Return the [X, Y] coordinate for the center point of the cell that contains the specified text.  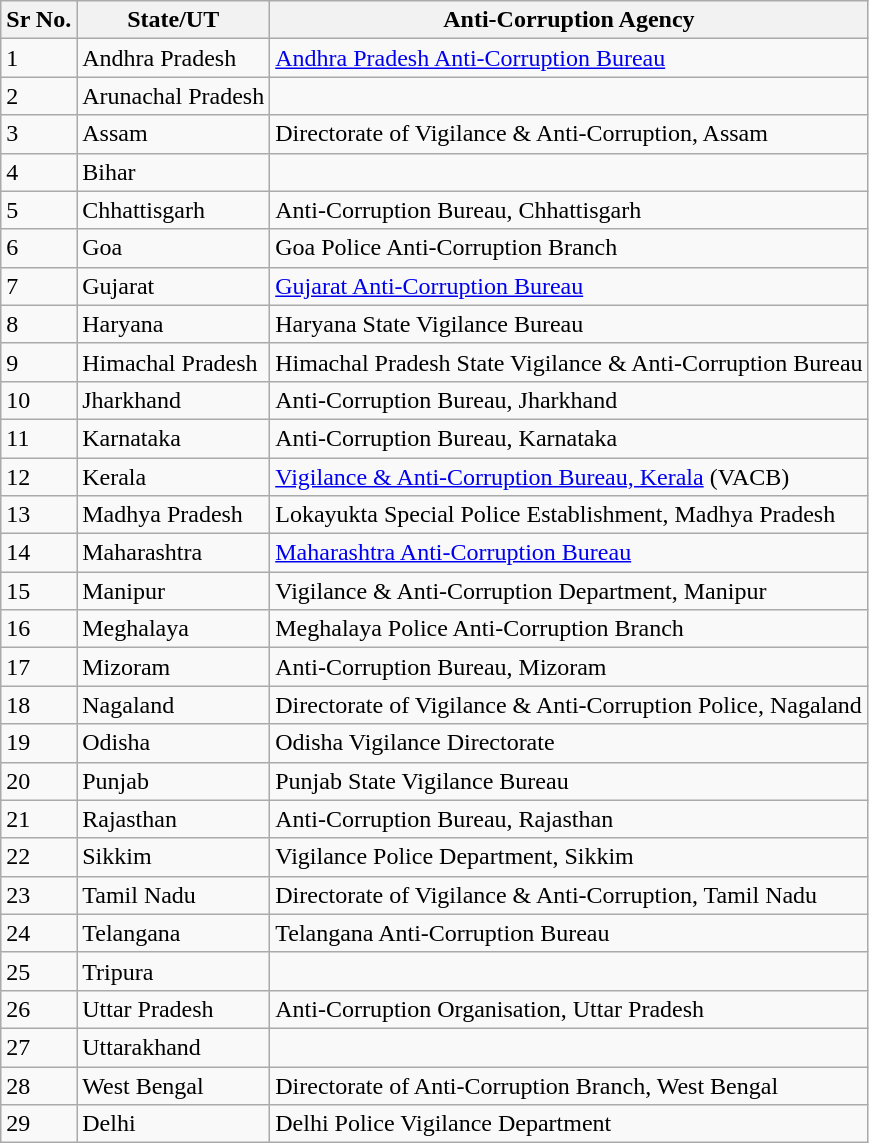
Vigilance & Anti-Corruption Bureau, Kerala (VACB) [569, 477]
Punjab [174, 781]
Goa Police Anti-Corruption Branch [569, 248]
Directorate of Vigilance & Anti-Corruption, Tamil Nadu [569, 895]
16 [39, 629]
13 [39, 515]
Meghalaya [174, 629]
Andhra Pradesh Anti-Corruption Bureau [569, 58]
Maharashtra Anti-Corruption Bureau [569, 553]
Uttar Pradesh [174, 1009]
Delhi Police Vigilance Department [569, 1124]
20 [39, 781]
Directorate of Vigilance & Anti-Corruption, Assam [569, 134]
Kerala [174, 477]
Odisha Vigilance Directorate [569, 743]
6 [39, 248]
7 [39, 286]
State/UT [174, 20]
15 [39, 591]
29 [39, 1124]
10 [39, 400]
Vigilance & Anti-Corruption Department, Manipur [569, 591]
Rajasthan [174, 819]
Lokayukta Special Police Establishment, Madhya Pradesh [569, 515]
Sr No. [39, 20]
3 [39, 134]
Jharkhand [174, 400]
Assam [174, 134]
Anti-Corruption Bureau, Karnataka [569, 438]
Tamil Nadu [174, 895]
Anti-Corruption Organisation, Uttar Pradesh [569, 1009]
21 [39, 819]
18 [39, 705]
Madhya Pradesh [174, 515]
11 [39, 438]
Manipur [174, 591]
Haryana [174, 324]
22 [39, 857]
West Bengal [174, 1085]
Chhattisgarh [174, 210]
27 [39, 1047]
Gujarat [174, 286]
Telangana [174, 933]
Odisha [174, 743]
Tripura [174, 971]
Punjab State Vigilance Bureau [569, 781]
Directorate of Vigilance & Anti-Corruption Police, Nagaland [569, 705]
Arunachal Pradesh [174, 96]
8 [39, 324]
Anti-Corruption Bureau, Jharkhand [569, 400]
14 [39, 553]
26 [39, 1009]
2 [39, 96]
Telangana Anti-Corruption Bureau [569, 933]
Bihar [174, 172]
Uttarakhand [174, 1047]
Himachal Pradesh [174, 362]
Meghalaya Police Anti-Corruption Branch [569, 629]
Himachal Pradesh State Vigilance & Anti-Corruption Bureau [569, 362]
Haryana State Vigilance Bureau [569, 324]
Karnataka [174, 438]
Anti-Corruption Agency [569, 20]
17 [39, 667]
Mizoram [174, 667]
12 [39, 477]
19 [39, 743]
Anti-Corruption Bureau, Rajasthan [569, 819]
Anti-Corruption Bureau, Chhattisgarh [569, 210]
5 [39, 210]
Gujarat Anti-Corruption Bureau [569, 286]
1 [39, 58]
Anti-Corruption Bureau, Mizoram [569, 667]
25 [39, 971]
Andhra Pradesh [174, 58]
24 [39, 933]
Directorate of Anti-Corruption Branch, West Bengal [569, 1085]
9 [39, 362]
Delhi [174, 1124]
Sikkim [174, 857]
4 [39, 172]
28 [39, 1085]
Nagaland [174, 705]
23 [39, 895]
Maharashtra [174, 553]
Vigilance Police Department, Sikkim [569, 857]
Goa [174, 248]
